From the cell containing the given text, extract its center point as [X, Y] coordinate. 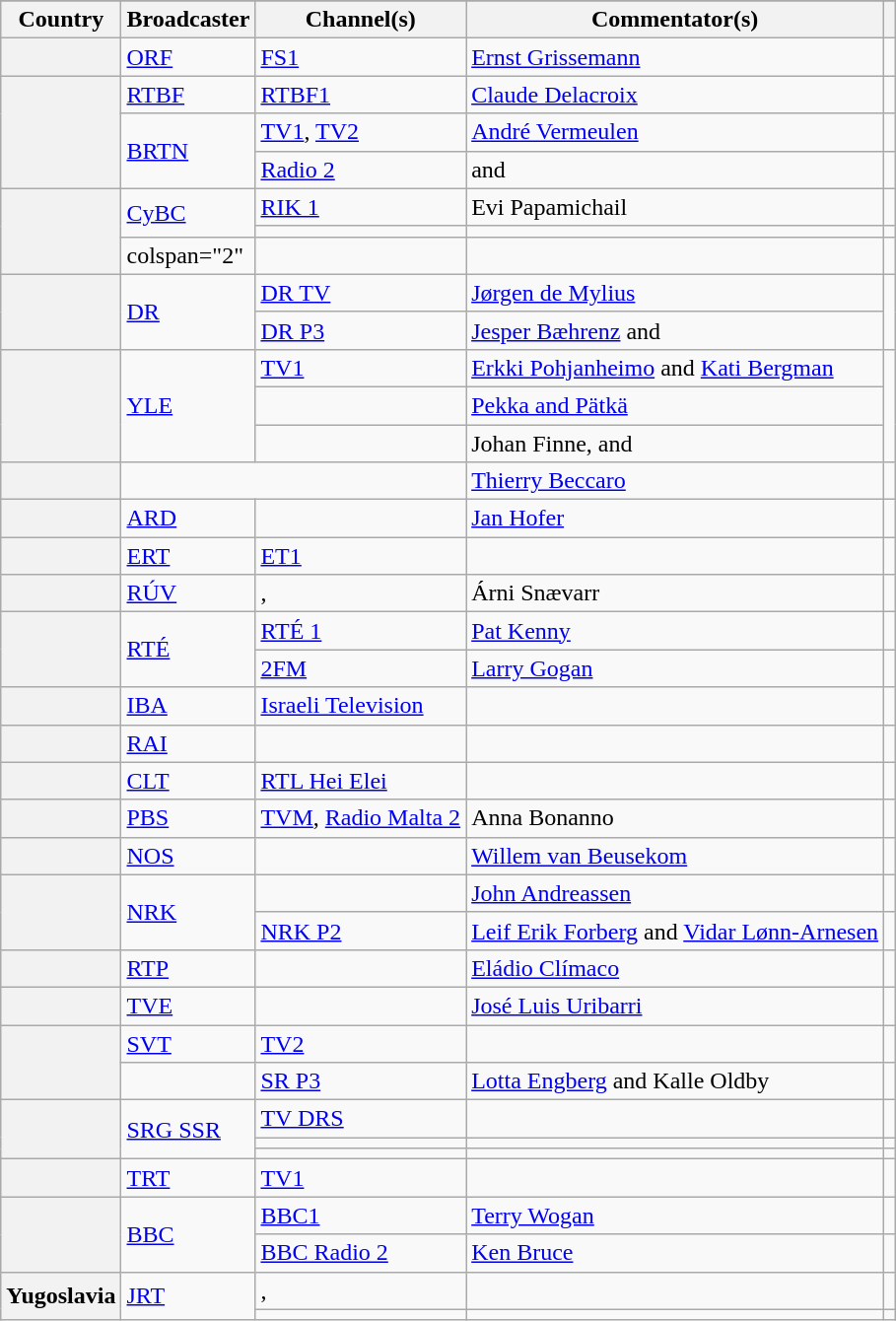
BBC1 [361, 1216]
YLE [188, 405]
Commentator(s) [675, 20]
DR P3 [361, 330]
colspan="2" [188, 255]
NOS [188, 856]
Channel(s) [361, 20]
ARD [188, 519]
Leif Erik Forberg and Vidar Lønn-Arnesen [675, 931]
RIK 1 [361, 207]
Willem van Beusekom [675, 856]
André Vermeulen [675, 132]
TVE [188, 1006]
Terry Wogan [675, 1216]
Anna Bonanno [675, 818]
RTÉ 1 [361, 631]
Jørgen de Mylius [675, 293]
Thierry Beccaro [675, 481]
TV DRS [361, 1119]
John Andreassen [675, 893]
RTBF [188, 95]
Jan Hofer [675, 519]
Johan Finne, and [675, 443]
DR TV [361, 293]
BBC Radio 2 [361, 1253]
Larry Gogan [675, 668]
SR P3 [361, 1081]
RTP [188, 968]
BBC [188, 1234]
and [675, 170]
Erkki Pohjanheimo and Kati Bergman [675, 368]
CyBC [188, 213]
Árni Snævarr [675, 593]
Jesper Bæhrenz and [675, 330]
FS1 [361, 57]
NRK P2 [361, 931]
RTBF1 [361, 95]
Pat Kenny [675, 631]
2FM [361, 668]
TVM, Radio Malta 2 [361, 818]
TRT [188, 1178]
DR [188, 312]
TV2 [361, 1044]
NRK [188, 912]
RAI [188, 743]
TV1, TV2 [361, 132]
SRG SSR [188, 1130]
Claude Delacroix [675, 95]
RTÉ [188, 650]
Country [61, 20]
SVT [188, 1044]
CLT [188, 781]
Evi Papamichail [675, 207]
ET1 [361, 556]
Ken Bruce [675, 1253]
RTL Hei Elei [361, 781]
RÚV [188, 593]
BRTN [188, 151]
PBS [188, 818]
Pekka and Pätkä [675, 405]
ORF [188, 57]
Israeli Television [361, 706]
Yugoslavia [61, 1295]
José Luis Uribarri [675, 1006]
IBA [188, 706]
Eládio Clímaco [675, 968]
Broadcaster [188, 20]
JRT [188, 1295]
Ernst Grissemann [675, 57]
Lotta Engberg and Kalle Oldby [675, 1081]
Radio 2 [361, 170]
ERT [188, 556]
